Find where the given text appears and provide that cell's center as [X, Y] coordinate. 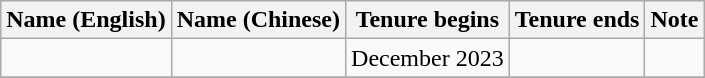
Name (Chinese) [258, 20]
Tenure ends [577, 20]
Name (English) [86, 20]
Note [674, 20]
Tenure begins [428, 20]
December 2023 [428, 58]
